Scan for the cell matching the given text and deliver its [X, Y] coordinate at center. 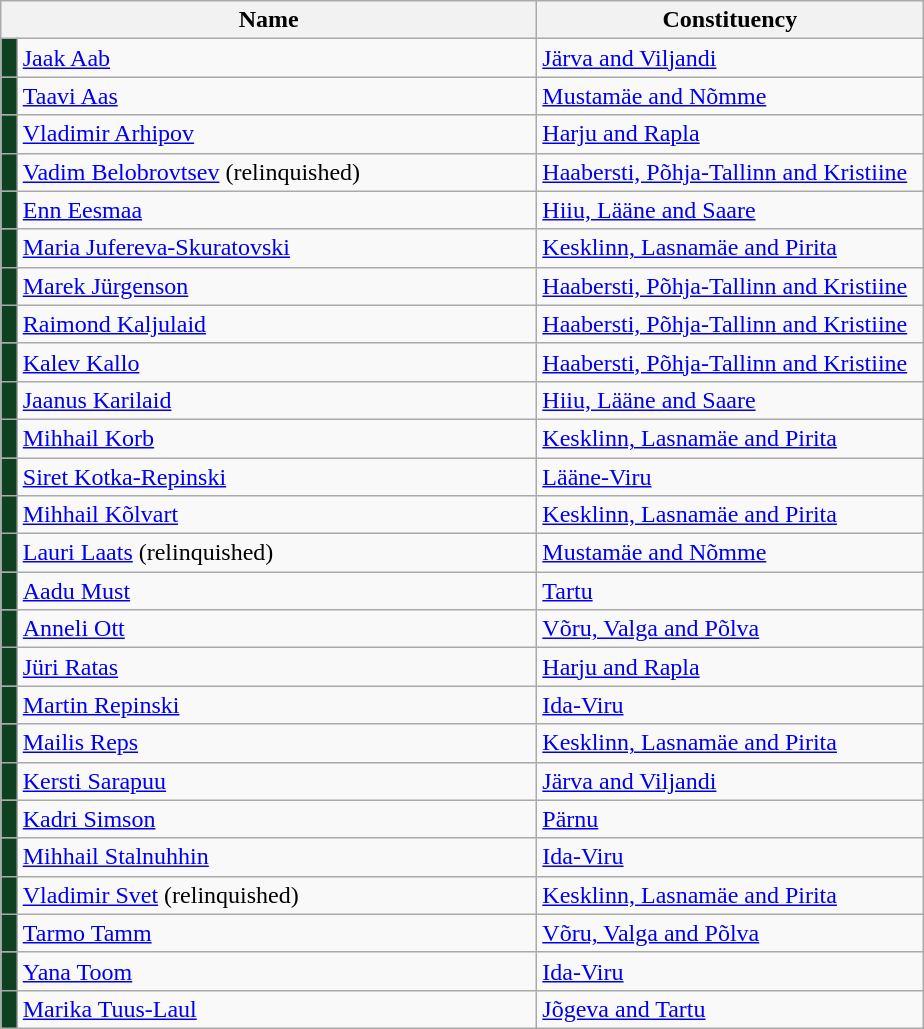
Jaak Aab [277, 58]
Maria Jufereva-Skuratovski [277, 248]
Vladimir Arhipov [277, 134]
Kadri Simson [277, 819]
Taavi Aas [277, 96]
Jaanus Karilaid [277, 400]
Siret Kotka-Repinski [277, 477]
Jõgeva and Tartu [730, 1009]
Jüri Ratas [277, 667]
Marika Tuus-Laul [277, 1009]
Anneli Ott [277, 629]
Martin Repinski [277, 705]
Constituency [730, 20]
Mihhail Kõlvart [277, 515]
Mihhail Stalnuhhin [277, 857]
Lääne-Viru [730, 477]
Vladimir Svet (relinquished) [277, 895]
Tarmo Tamm [277, 933]
Pärnu [730, 819]
Mailis Reps [277, 743]
Marek Jürgenson [277, 286]
Kalev Kallo [277, 362]
Yana Toom [277, 971]
Vadim Belobrovtsev (relinquished) [277, 172]
Tartu [730, 591]
Raimond Kaljulaid [277, 324]
Kersti Sarapuu [277, 781]
Name [269, 20]
Mihhail Korb [277, 438]
Aadu Must [277, 591]
Enn Eesmaa [277, 210]
Lauri Laats (relinquished) [277, 553]
